Find where the given text appears and provide that cell's center as (x, y) coordinate. 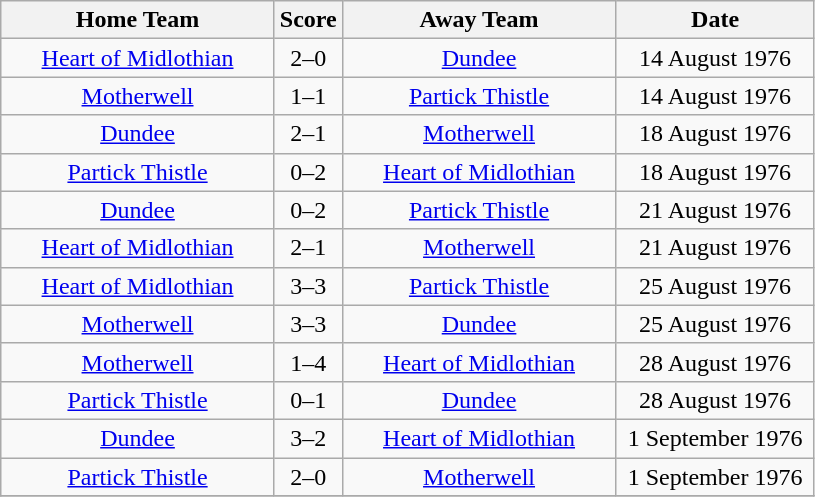
Home Team (138, 20)
0–1 (308, 400)
3–2 (308, 438)
Away Team (479, 20)
Score (308, 20)
1–1 (308, 96)
Date (716, 20)
1–4 (308, 362)
